Return the [X, Y] coordinate for the center point of the cell that contains the specified text.  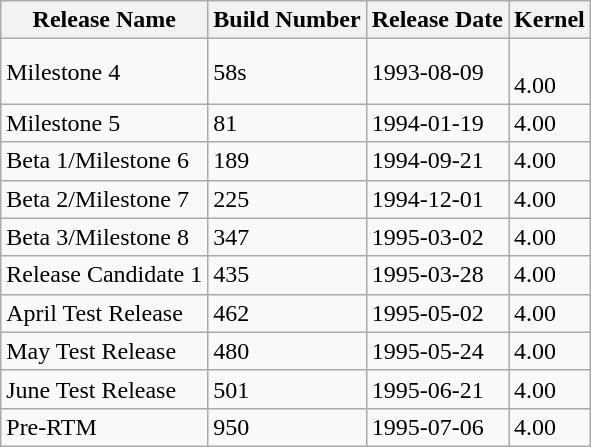
189 [287, 161]
1994-09-21 [437, 161]
1995-05-24 [437, 351]
Release Name [104, 20]
1993-08-09 [437, 72]
1995-07-06 [437, 427]
Beta 1/Milestone 6 [104, 161]
225 [287, 199]
Build Number [287, 20]
1995-03-02 [437, 237]
Milestone 4 [104, 72]
347 [287, 237]
950 [287, 427]
1994-01-19 [437, 123]
Beta 3/Milestone 8 [104, 237]
Kernel [550, 20]
501 [287, 389]
462 [287, 313]
May Test Release [104, 351]
58s [287, 72]
Release Candidate 1 [104, 275]
Release Date [437, 20]
81 [287, 123]
Pre-RTM [104, 427]
Beta 2/Milestone 7 [104, 199]
1995-06-21 [437, 389]
April Test Release [104, 313]
Milestone 5 [104, 123]
1994-12-01 [437, 199]
480 [287, 351]
435 [287, 275]
June Test Release [104, 389]
1995-03-28 [437, 275]
1995-05-02 [437, 313]
